For the text-containing cell, return its midpoint in (X, Y) coordinate format. 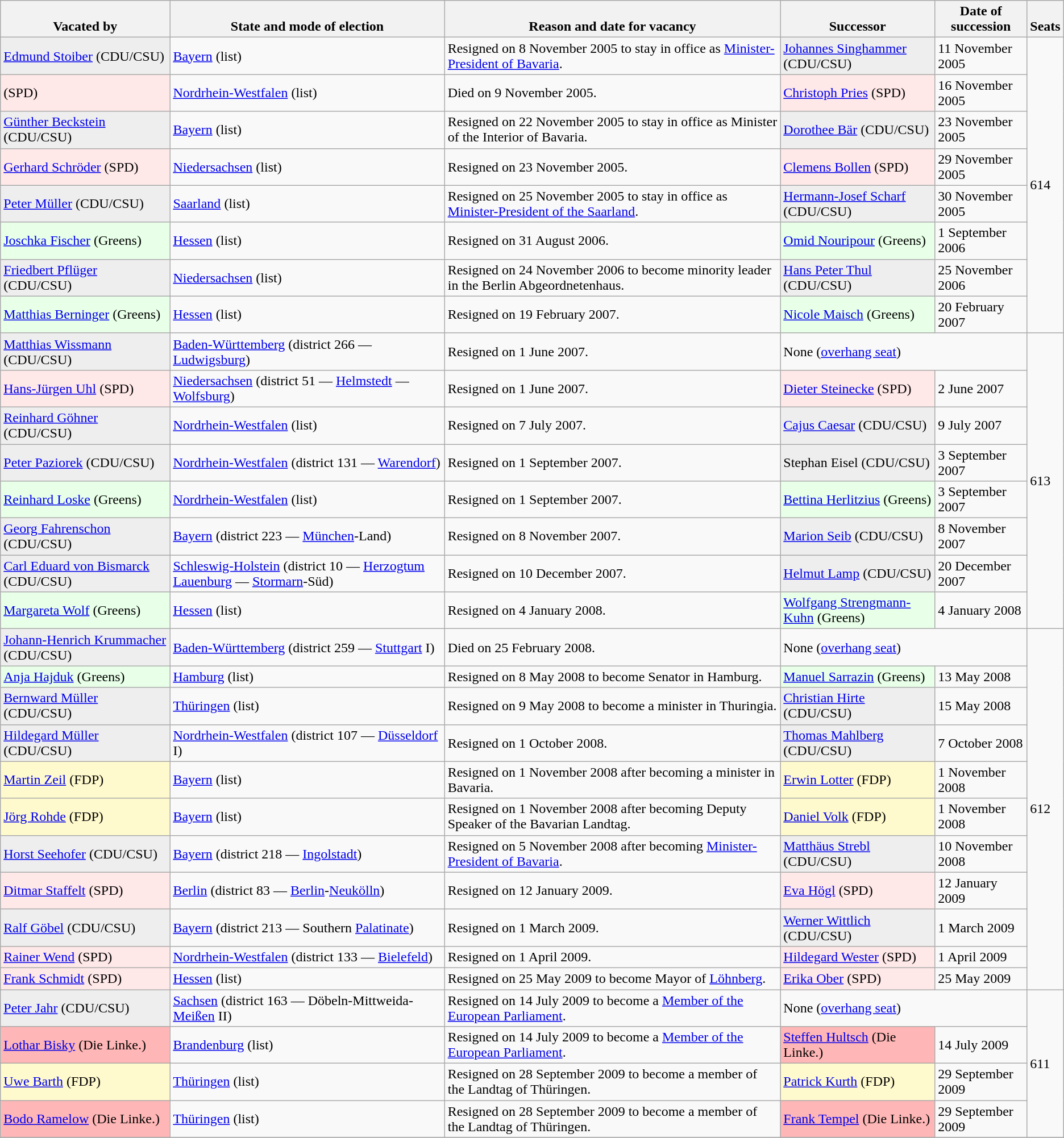
Thomas Mahlberg (CDU/CSU) (858, 743)
12 January 2009 (981, 891)
Werner Wittlich (CDU/CSU) (858, 927)
Matthias Berninger (Greens) (85, 315)
611 (1045, 1064)
Died on 25 February 2008. (613, 648)
613 (1045, 481)
Omid Nouripour (Greens) (858, 241)
Schleswig-Holstein (district 10 — Herzogtum Lauenburg — Stormarn-Süd) (307, 574)
Seats (1045, 19)
Bayern (district 213 — Southern Palatinate) (307, 927)
Uwe Barth (FDP) (85, 1082)
Edmund Stoiber (CDU/CSU) (85, 56)
Bettina Herlitzius (Greens) (858, 500)
Hildegard Wester (SPD) (858, 957)
Sachsen (district 163 — Döbeln-Mittweida-Meißen II) (307, 1008)
Date of succession (981, 19)
Joschka Fischer (Greens) (85, 241)
Clemens Bollen (SPD) (858, 167)
23 November 2005 (981, 130)
1 April 2009 (981, 957)
Resigned on 23 November 2005. (613, 167)
Johannes Singhammer (CDU/CSU) (858, 56)
Patrick Kurth (FDP) (858, 1082)
15 May 2008 (981, 706)
Resigned on 1 November 2008 after becoming Deputy Speaker of the Bavarian Landtag. (613, 817)
1 March 2009 (981, 927)
14 July 2009 (981, 1045)
Resigned on 10 December 2007. (613, 574)
Bayern (district 218 — Ingolstadt) (307, 853)
Anja Hajduk (Greens) (85, 677)
Resigned on 1 November 2008 after becoming a minister in Bavaria. (613, 779)
Peter Müller (CDU/CSU) (85, 203)
2 June 2007 (981, 389)
8 November 2007 (981, 536)
Niedersachsen (district 51 — Helmstedt — Wolfsburg) (307, 389)
Christoph Pries (SPD) (858, 93)
Hildegard Müller (CDU/CSU) (85, 743)
16 November 2005 (981, 93)
Resigned on 31 August 2006. (613, 241)
Nordrhein-Westfalen (district 107 — Düsseldorf I) (307, 743)
Wolfgang Strengmann-Kuhn (Greens) (858, 610)
13 May 2008 (981, 677)
4 January 2008 (981, 610)
Margareta Wolf (Greens) (85, 610)
9 July 2007 (981, 425)
30 November 2005 (981, 203)
Resigned on 8 November 2005 to stay in office as Minister-President of Bavaria. (613, 56)
Manuel Sarrazin (Greens) (858, 677)
Peter Paziorek (CDU/CSU) (85, 462)
Resigned on 24 November 2006 to become minority leader in the Berlin Abgeordnetenhaus. (613, 277)
Resigned on 1 April 2009. (613, 957)
Resigned on 9 May 2008 to become a minister in Thuringia. (613, 706)
Lothar Bisky (Die Linke.) (85, 1045)
Nicole Maisch (Greens) (858, 315)
Johann-Henrich Krummacher (CDU/CSU) (85, 648)
Reason and date for vacancy (613, 19)
Günther Beckstein (CDU/CSU) (85, 130)
Resigned on 25 May 2009 to become Mayor of Löhnberg. (613, 978)
10 November 2008 (981, 853)
1 September 2006 (981, 241)
Christian Hirte (CDU/CSU) (858, 706)
Resigned on 19 February 2007. (613, 315)
25 November 2006 (981, 277)
Hans Peter Thul (CDU/CSU) (858, 277)
Nordrhein-Westfalen (district 133 — Bielefeld) (307, 957)
Helmut Lamp (CDU/CSU) (858, 574)
29 November 2005 (981, 167)
Daniel Volk (FDP) (858, 817)
(SPD) (85, 93)
Stephan Eisel (CDU/CSU) (858, 462)
Reinhard Loske (Greens) (85, 500)
Vacated by (85, 19)
Hermann-Josef Scharf (CDU/CSU) (858, 203)
Baden-Württemberg (district 259 — Stuttgart I) (307, 648)
11 November 2005 (981, 56)
Rainer Wend (SPD) (85, 957)
Jörg Rohde (FDP) (85, 817)
Resigned on 12 January 2009. (613, 891)
Reinhard Göhner (CDU/CSU) (85, 425)
Successor (858, 19)
Gerhard Schröder (SPD) (85, 167)
Frank Tempel (Die Linke.) (858, 1119)
Peter Jahr (CDU/CSU) (85, 1008)
Brandenburg (list) (307, 1045)
Marion Seib (CDU/CSU) (858, 536)
Dieter Steinecke (SPD) (858, 389)
Berlin (district 83 — Berlin-Neukölln) (307, 891)
Ditmar Staffelt (SPD) (85, 891)
Resigned on 5 November 2008 after becoming Minister-President of Bavaria. (613, 853)
Erwin Lotter (FDP) (858, 779)
Bernward Müller (CDU/CSU) (85, 706)
20 February 2007 (981, 315)
Baden-Württemberg (district 266 — Ludwigsburg) (307, 351)
7 October 2008 (981, 743)
Ralf Göbel (CDU/CSU) (85, 927)
Died on 9 November 2005. (613, 93)
Resigned on 8 November 2007. (613, 536)
Resigned on 25 November 2005 to stay in office as Minister-President of the Saarland. (613, 203)
Matthias Wissmann (CDU/CSU) (85, 351)
Matthäus Strebl (CDU/CSU) (858, 853)
Frank Schmidt (SPD) (85, 978)
Resigned on 4 January 2008. (613, 610)
Saarland (list) (307, 203)
Martin Zeil (FDP) (85, 779)
Friedbert Pflüger (CDU/CSU) (85, 277)
Carl Eduard von Bismarck (CDU/CSU) (85, 574)
20 December 2007 (981, 574)
Cajus Caesar (CDU/CSU) (858, 425)
State and mode of election (307, 19)
Nordrhein-Westfalen (district 131 — Warendorf) (307, 462)
Georg Fahrenschon (CDU/CSU) (85, 536)
Resigned on 8 May 2008 to become Senator in Hamburg. (613, 677)
614 (1045, 185)
Hamburg (list) (307, 677)
Erika Ober (SPD) (858, 978)
Resigned on 22 November 2005 to stay in office as Minister of the Interior of Bavaria. (613, 130)
Bayern (district 223 — München-Land) (307, 536)
Dorothee Bär (CDU/CSU) (858, 130)
612 (1045, 809)
Resigned on 7 July 2007. (613, 425)
25 May 2009 (981, 978)
Hans-Jürgen Uhl (SPD) (85, 389)
Horst Seehofer (CDU/CSU) (85, 853)
Eva Högl (SPD) (858, 891)
Resigned on 1 March 2009. (613, 927)
Steffen Hultsch (Die Linke.) (858, 1045)
Resigned on 1 October 2008. (613, 743)
Bodo Ramelow (Die Linke.) (85, 1119)
